For the text-containing cell, return its midpoint in (x, y) coordinate format. 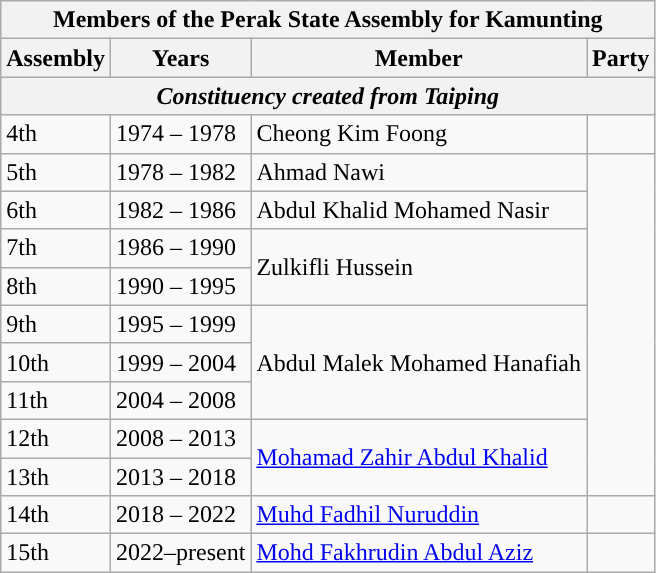
1999 – 2004 (180, 362)
9th (56, 324)
2004 – 2008 (180, 400)
Members of the Perak State Assembly for Kamunting (328, 20)
Party (620, 58)
Mohd Fakhrudin Abdul Aziz (419, 553)
2022–present (180, 553)
Assembly (56, 58)
6th (56, 210)
4th (56, 134)
Years (180, 58)
1974 – 1978 (180, 134)
Abdul Malek Mohamed Hanafiah (419, 362)
11th (56, 400)
12th (56, 438)
5th (56, 172)
1982 – 1986 (180, 210)
Ahmad Nawi (419, 172)
Member (419, 58)
2018 – 2022 (180, 515)
8th (56, 286)
2013 – 2018 (180, 477)
14th (56, 515)
Constituency created from Taiping (328, 96)
2008 – 2013 (180, 438)
Abdul Khalid Mohamed Nasir (419, 210)
Mohamad Zahir Abdul Khalid (419, 457)
1990 – 1995 (180, 286)
7th (56, 248)
1986 – 1990 (180, 248)
Zulkifli Hussein (419, 267)
Muhd Fadhil Nuruddin (419, 515)
10th (56, 362)
13th (56, 477)
1978 – 1982 (180, 172)
Cheong Kim Foong (419, 134)
15th (56, 553)
1995 – 1999 (180, 324)
